For the text-containing cell, return its midpoint in [x, y] coordinate format. 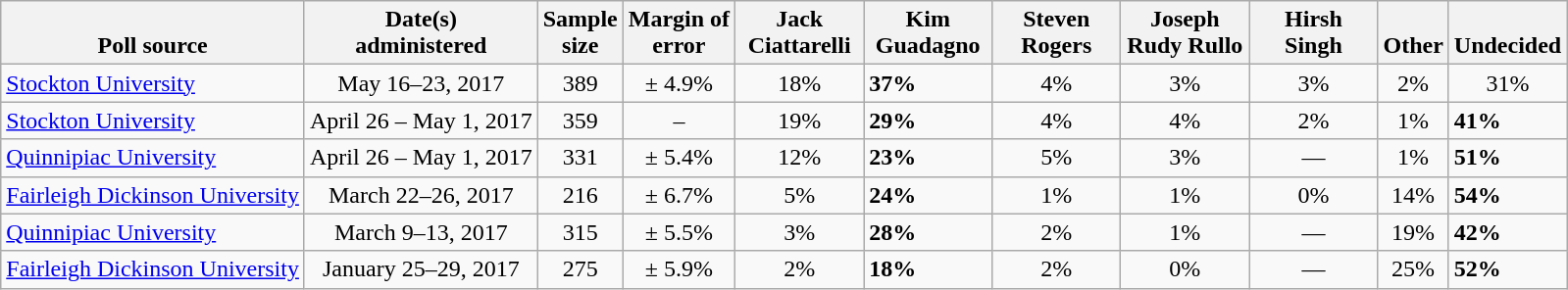
37% [928, 83]
± 5.5% [679, 232]
± 6.7% [679, 195]
28% [928, 232]
24% [928, 195]
Undecided [1507, 33]
41% [1507, 121]
216 [581, 195]
JosephRudy Rullo [1185, 33]
Date(s)administered [421, 33]
– [679, 121]
Samplesize [581, 33]
Poll source [153, 33]
42% [1507, 232]
23% [928, 158]
359 [581, 121]
31% [1507, 83]
HirshSingh [1314, 33]
Other [1413, 33]
March 22–26, 2017 [421, 195]
Margin oferror [679, 33]
52% [1507, 269]
± 5.4% [679, 158]
May 16–23, 2017 [421, 83]
14% [1413, 195]
JackCiattarelli [800, 33]
389 [581, 83]
January 25–29, 2017 [421, 269]
51% [1507, 158]
KimGuadagno [928, 33]
315 [581, 232]
331 [581, 158]
25% [1413, 269]
StevenRogers [1057, 33]
March 9–13, 2017 [421, 232]
± 4.9% [679, 83]
29% [928, 121]
54% [1507, 195]
12% [800, 158]
275 [581, 269]
± 5.9% [679, 269]
